Detect which cell encompasses the target text, then output its [X, Y] center coordinate. 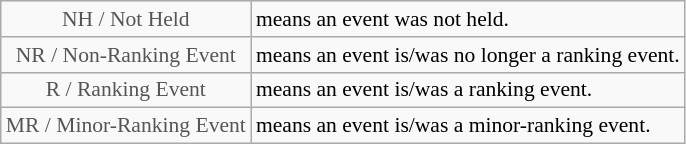
means an event was not held. [468, 19]
means an event is/was a minor-ranking event. [468, 126]
NH / Not Held [126, 19]
R / Ranking Event [126, 90]
means an event is/was a ranking event. [468, 90]
MR / Minor-Ranking Event [126, 126]
NR / Non-Ranking Event [126, 55]
means an event is/was no longer a ranking event. [468, 55]
